Return the [x, y] coordinate for the center point of the cell that contains the specified text.  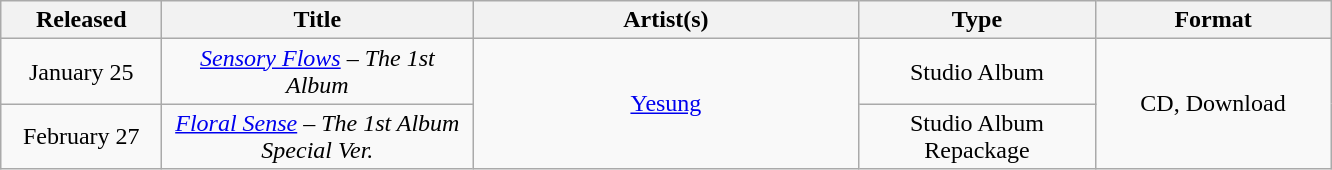
Floral Sense – The 1st Album Special Ver. [318, 136]
Studio Album Repackage [977, 136]
Yesung [666, 104]
Studio Album [977, 72]
CD, Download [1213, 104]
Sensory Flows – The 1st Album [318, 72]
Title [318, 20]
Artist(s) [666, 20]
Format [1213, 20]
Released [82, 20]
February 27 [82, 136]
Type [977, 20]
January 25 [82, 72]
